From the cell containing the given text, extract its center point as (X, Y) coordinate. 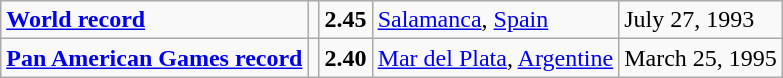
July 27, 1993 (701, 20)
2.45 (346, 20)
World record (154, 20)
Mar del Plata, Argentine (496, 58)
March 25, 1995 (701, 58)
Pan American Games record (154, 58)
Salamanca, Spain (496, 20)
2.40 (346, 58)
